Determine the (x, y) coordinate at the center of the cell enclosing the given text.  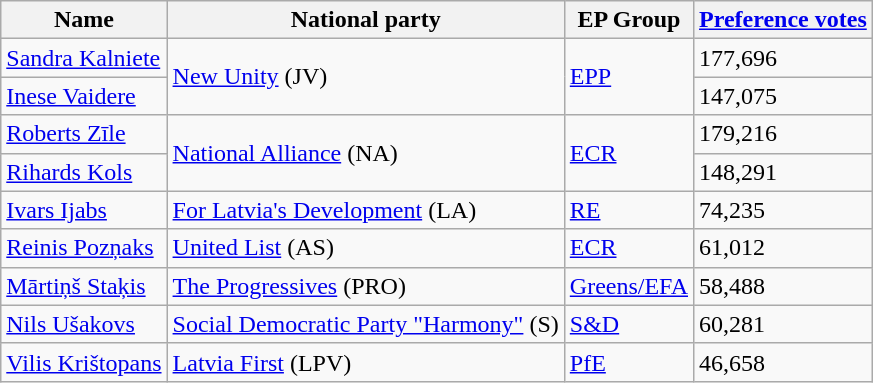
S&D (628, 324)
Greens/EFA (628, 286)
New Unity (JV) (366, 77)
61,012 (784, 248)
179,216 (784, 134)
The Progressives (PRO) (366, 286)
148,291 (784, 172)
Ivars Ijabs (84, 210)
74,235 (784, 210)
RE (628, 210)
147,075 (784, 96)
Nils Ušakovs (84, 324)
United List (AS) (366, 248)
Mārtiņš Staķis (84, 286)
60,281 (784, 324)
177,696 (784, 58)
Roberts Zīle (84, 134)
Reinis Pozņaks (84, 248)
46,658 (784, 362)
EPP (628, 77)
PfE (628, 362)
58,488 (784, 286)
Inese Vaidere (84, 96)
Sandra Kalniete (84, 58)
Vilis Krištopans (84, 362)
Rihards Kols (84, 172)
For Latvia's Development (LA) (366, 210)
Social Democratic Party "Harmony" (S) (366, 324)
EP Group (628, 20)
Preference votes (784, 20)
Name (84, 20)
National Alliance (NA) (366, 153)
National party (366, 20)
Latvia First (LPV) (366, 362)
